Extract the (X, Y) coordinate from the center of the cell holding the provided text.  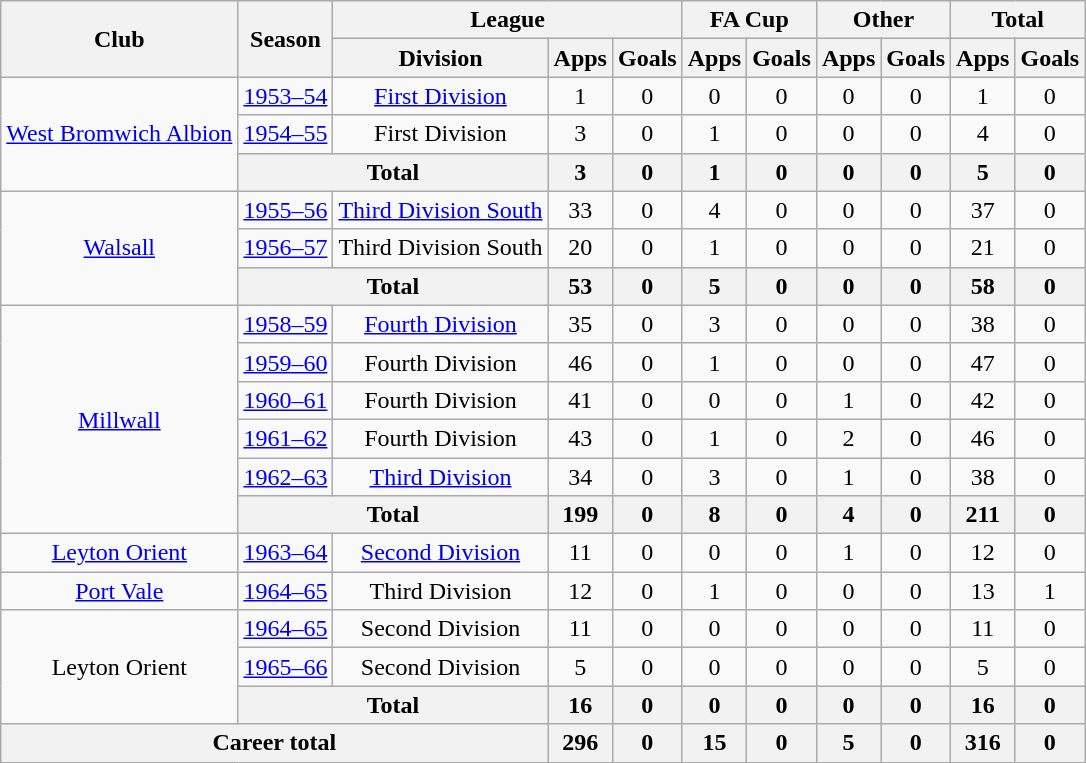
FA Cup (749, 20)
1953–54 (286, 96)
1958–59 (286, 324)
Walsall (120, 248)
Division (440, 58)
47 (983, 362)
1962–63 (286, 477)
1961–62 (286, 438)
1955–56 (286, 210)
West Bromwich Albion (120, 134)
1963–64 (286, 553)
Millwall (120, 419)
296 (580, 743)
1956–57 (286, 248)
37 (983, 210)
43 (580, 438)
Career total (274, 743)
1965–66 (286, 667)
35 (580, 324)
53 (580, 286)
15 (714, 743)
1959–60 (286, 362)
21 (983, 248)
Season (286, 39)
316 (983, 743)
1960–61 (286, 400)
199 (580, 515)
1954–55 (286, 134)
211 (983, 515)
13 (983, 591)
20 (580, 248)
58 (983, 286)
Club (120, 39)
Other (883, 20)
33 (580, 210)
34 (580, 477)
42 (983, 400)
2 (848, 438)
League (508, 20)
Port Vale (120, 591)
8 (714, 515)
41 (580, 400)
